Provide the [x, y] coordinate of the cell's center where the given text is located.  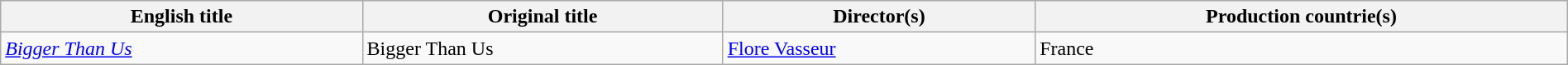
English title [182, 17]
Director(s) [879, 17]
Original title [543, 17]
Flore Vasseur [879, 48]
Production countrie(s) [1302, 17]
France [1302, 48]
